Locate the cell with the specified text and output its (x, y) center coordinate. 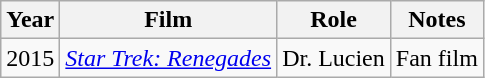
Notes (436, 20)
Role (334, 20)
Year (30, 20)
Film (168, 20)
Fan film (436, 58)
Star Trek: Renegades (168, 58)
Dr. Lucien (334, 58)
2015 (30, 58)
